Detect which cell encompasses the target text, then output its (X, Y) center coordinate. 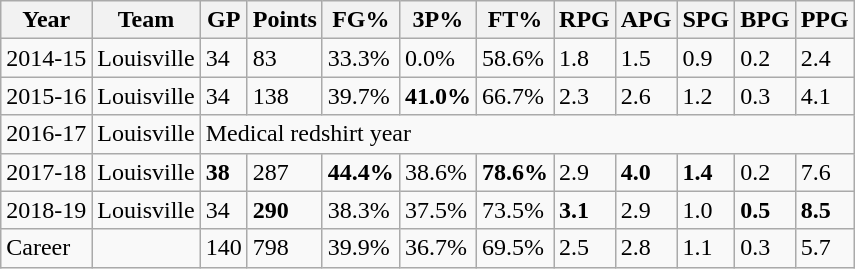
2.6 (646, 96)
1.8 (585, 58)
2018-19 (46, 210)
Career (46, 248)
1.0 (706, 210)
FT% (514, 20)
58.6% (514, 58)
140 (224, 248)
3.1 (585, 210)
Points (284, 20)
287 (284, 172)
2.8 (646, 248)
37.5% (438, 210)
73.5% (514, 210)
3P% (438, 20)
4.1 (824, 96)
798 (284, 248)
33.3% (360, 58)
0.0% (438, 58)
SPG (706, 20)
39.9% (360, 248)
7.6 (824, 172)
38.3% (360, 210)
Year (46, 20)
2.3 (585, 96)
2015-16 (46, 96)
83 (284, 58)
290 (284, 210)
1.4 (706, 172)
8.5 (824, 210)
44.4% (360, 172)
36.7% (438, 248)
0.9 (706, 58)
41.0% (438, 96)
1.5 (646, 58)
2.5 (585, 248)
Medical redshirt year (527, 134)
2017-18 (46, 172)
FG% (360, 20)
4.0 (646, 172)
2014-15 (46, 58)
1.1 (706, 248)
78.6% (514, 172)
2.4 (824, 58)
0.5 (765, 210)
GP (224, 20)
38 (224, 172)
PPG (824, 20)
69.5% (514, 248)
RPG (585, 20)
Team (146, 20)
5.7 (824, 248)
39.7% (360, 96)
138 (284, 96)
2016-17 (46, 134)
1.2 (706, 96)
BPG (765, 20)
66.7% (514, 96)
APG (646, 20)
38.6% (438, 172)
